Provide the [x, y] coordinate of the cell's center where the given text is located.  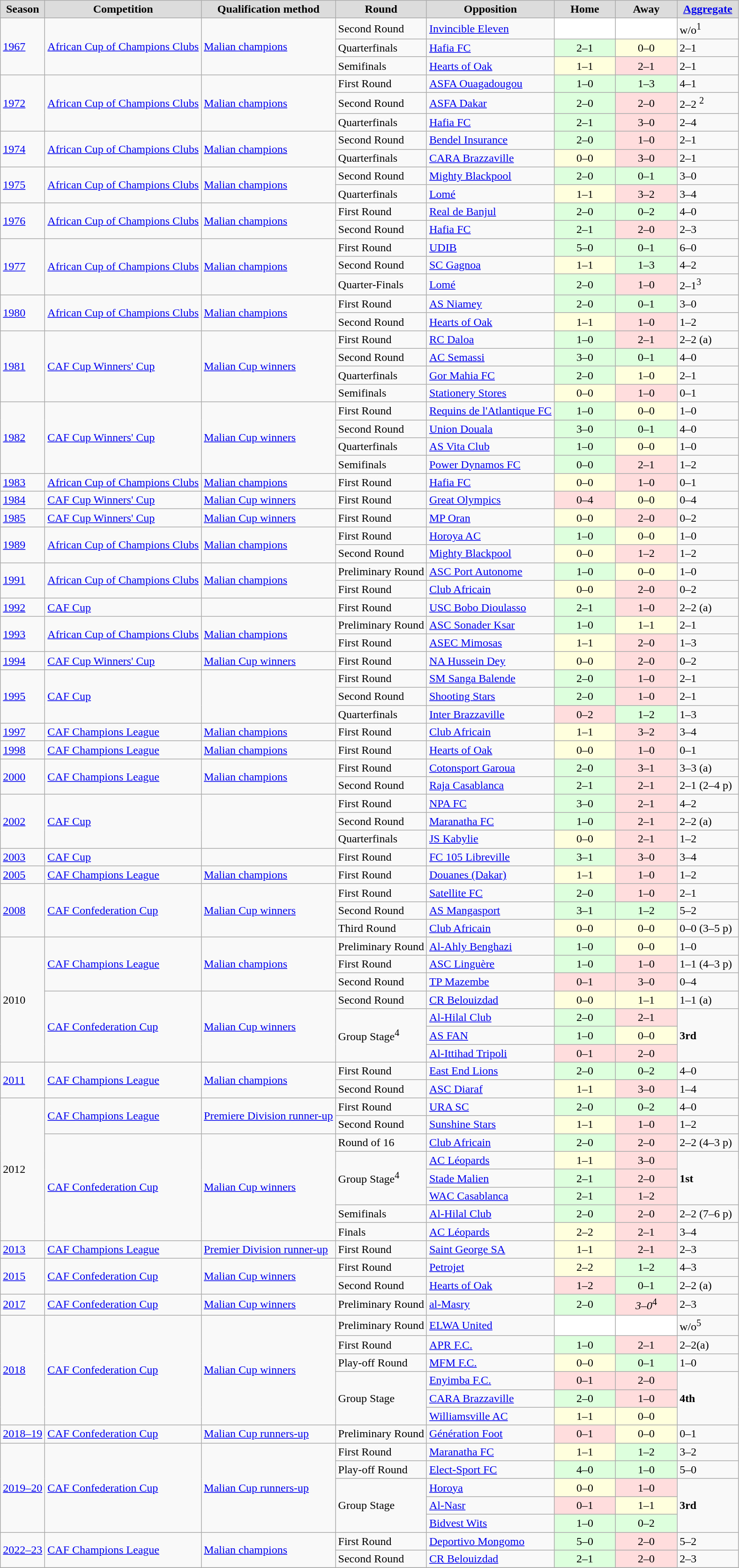
2–2(a) [708, 1345]
UDIB [490, 248]
Quarter-Finals [381, 285]
1984 [22, 500]
2–4 [708, 122]
1–4 [708, 1089]
Opposition [490, 9]
w/o1 [708, 29]
Aggregate [708, 9]
Raja Casablanca [490, 786]
Al-Ittihad Tripoli [490, 1053]
Season [22, 9]
4th [708, 1398]
6–0 [708, 248]
ASFA Ouagadougou [490, 83]
1992 [22, 607]
2–13 [708, 285]
1998 [22, 750]
Home [585, 9]
USC Bobo Dioulasso [490, 607]
2008 [22, 910]
1997 [22, 732]
1989 [22, 545]
AC Semassi [490, 357]
Real de Banjul [490, 211]
4–3 [708, 1268]
al-Masry [490, 1305]
1983 [22, 482]
Horoya AC [490, 536]
1–1 (a) [708, 1000]
1985 [22, 518]
APR F.C. [490, 1345]
2019–20 [22, 1487]
2013 [22, 1250]
Gor Mahia FC [490, 375]
WAC Casablanca [490, 1196]
1974 [22, 149]
Union Douala [490, 429]
2011 [22, 1080]
1977 [22, 267]
MP Oran [490, 518]
2–2 (4–3 p) [708, 1142]
Away [647, 9]
1981 [22, 366]
Horoya [490, 1487]
2022–23 [22, 1550]
1991 [22, 580]
0–0 (3–5 p) [708, 928]
Génération Foot [490, 1434]
NPA FC [490, 803]
2015 [22, 1276]
Stationery Stores [490, 393]
AS Vita Club [490, 447]
AS Niamey [490, 304]
ASC Sonader Ksar [490, 625]
ASC Linguère [490, 964]
MFM F.C. [490, 1363]
1995 [22, 697]
ASC Diaraf [490, 1089]
Deportivo Mongomo [490, 1541]
2002 [22, 821]
Douanes (Dakar) [490, 875]
Stade Malien [490, 1178]
Requins de l'Atlantique FC [490, 411]
w/o5 [708, 1326]
NA Hussein Dey [490, 660]
Power Dynamos FC [490, 465]
ASEC Mimosas [490, 643]
Petrojet [490, 1268]
Qualification method [269, 9]
2005 [22, 875]
Round of 16 [381, 1142]
Sunshine Stars [490, 1125]
ASFA Dakar [490, 103]
1975 [22, 185]
1993 [22, 634]
2018 [22, 1370]
ASC Port Autonome [490, 571]
AS FAN [490, 1035]
Inter Brazzaville [490, 714]
2010 [22, 999]
Bidvest Wits [490, 1523]
Invincible Eleven [490, 29]
2–1 (2–4 p) [708, 786]
2012 [22, 1169]
SM Sanga Balende [490, 679]
Saint George SA [490, 1250]
East End Lions [490, 1071]
Shooting Stars [490, 697]
Cotonsport Garoua [490, 768]
2–2 2 [708, 103]
Premiere Division runner-up [269, 1116]
2018–19 [22, 1434]
Al-Nasr [490, 1505]
1976 [22, 220]
Third Round [381, 928]
1st [708, 1178]
Round [381, 9]
Premier Division runner-up [269, 1250]
AS Mangasport [490, 910]
Finals [381, 1231]
2–2 (7–6 p) [708, 1214]
Williamsville AC [490, 1416]
TP Mazembe [490, 982]
2017 [22, 1305]
Bendel Insurance [490, 140]
3–04 [647, 1305]
RC Daloa [490, 339]
2000 [22, 777]
Elect-Sport FC [490, 1470]
FC 105 Libreville [490, 857]
1980 [22, 313]
1972 [22, 103]
2003 [22, 857]
4–1 [708, 83]
SC Gagnoa [490, 265]
3–3 (a) [708, 768]
Satellite FC [490, 893]
JS Kabylie [490, 839]
ELWA United [490, 1326]
URA SC [490, 1107]
Al-Ahly Benghazi [490, 946]
1994 [22, 660]
Competition [123, 9]
1967 [22, 47]
1–1 (4–3 p) [708, 964]
Great Olympics [490, 500]
Enyimba F.C. [490, 1380]
1982 [22, 438]
